Return (X, Y) of the center of cell containing provided text 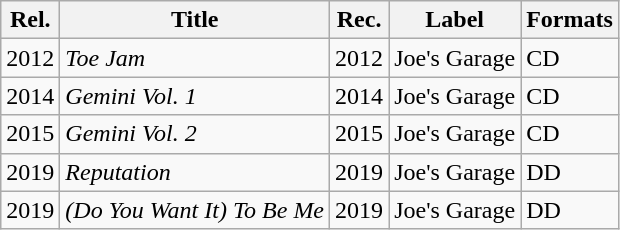
Rel. (30, 20)
Title (195, 20)
Formats (570, 20)
Reputation (195, 172)
Gemini Vol. 1 (195, 96)
Rec. (360, 20)
Gemini Vol. 2 (195, 134)
Toe Jam (195, 58)
(Do You Want It) To Be Me (195, 210)
Label (455, 20)
